Determine the (x, y) coordinate at the center of the cell enclosing the given text.  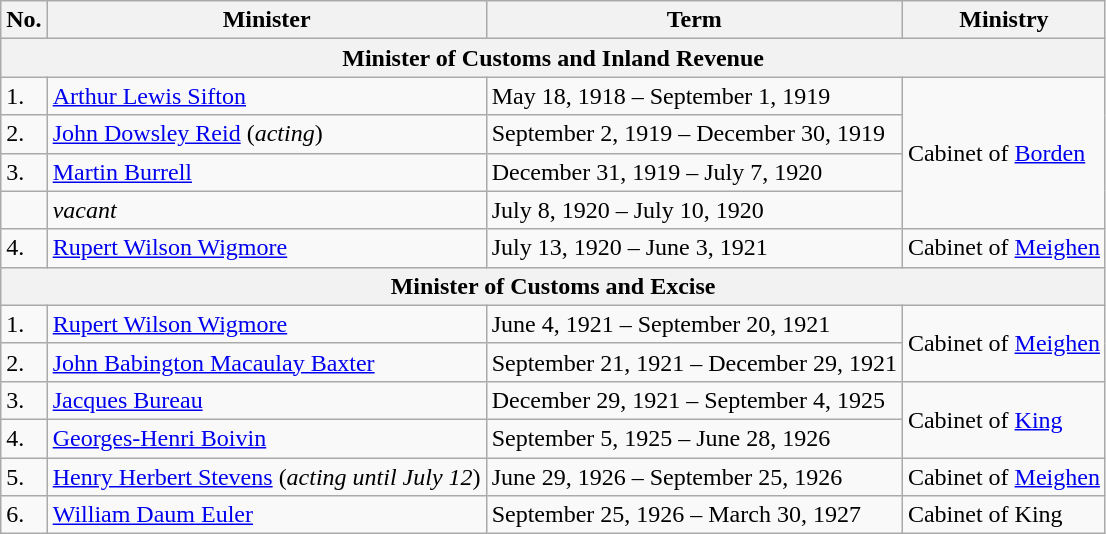
Minister (266, 20)
Henry Herbert Stevens (acting until July 12) (266, 477)
6. (24, 515)
No. (24, 20)
William Daum Euler (266, 515)
vacant (266, 210)
September 5, 1925 – June 28, 1926 (694, 438)
September 2, 1919 – December 30, 1919 (694, 134)
July 8, 1920 – July 10, 1920 (694, 210)
Term (694, 20)
May 18, 1918 – September 1, 1919 (694, 96)
Arthur Lewis Sifton (266, 96)
June 29, 1926 – September 25, 1926 (694, 477)
5. (24, 477)
Minister of Customs and Inland Revenue (554, 58)
September 21, 1921 – December 29, 1921 (694, 362)
John Dowsley Reid (acting) (266, 134)
July 13, 1920 – June 3, 1921 (694, 248)
Georges-Henri Boivin (266, 438)
December 31, 1919 – July 7, 1920 (694, 172)
Cabinet of Borden (1004, 153)
September 25, 1926 – March 30, 1927 (694, 515)
December 29, 1921 – September 4, 1925 (694, 400)
Ministry (1004, 20)
John Babington Macaulay Baxter (266, 362)
Minister of Customs and Excise (554, 286)
Jacques Bureau (266, 400)
June 4, 1921 – September 20, 1921 (694, 324)
Martin Burrell (266, 172)
